Return the (X, Y) coordinate for the center point of the cell that contains the specified text.  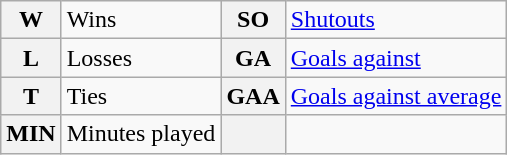
Wins (141, 20)
Goals against (396, 58)
Goals against average (396, 96)
Minutes played (141, 134)
Ties (141, 96)
GA (253, 58)
Losses (141, 58)
L (31, 58)
GAA (253, 96)
MIN (31, 134)
T (31, 96)
SO (253, 20)
Shutouts (396, 20)
W (31, 20)
